Capture the cell that displays the provided text and extract its (X, Y) central coordinate. 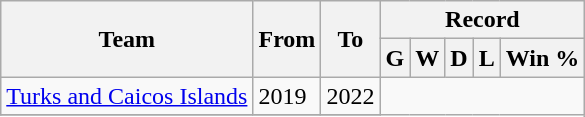
G (395, 58)
Turks and Caicos Islands (127, 96)
W (428, 58)
From (287, 39)
2019 (287, 96)
2022 (350, 96)
Team (127, 39)
L (486, 58)
To (350, 39)
Record (482, 20)
Win % (542, 58)
D (459, 58)
